Extract the [x, y] coordinate from the center of the cell holding the provided text.  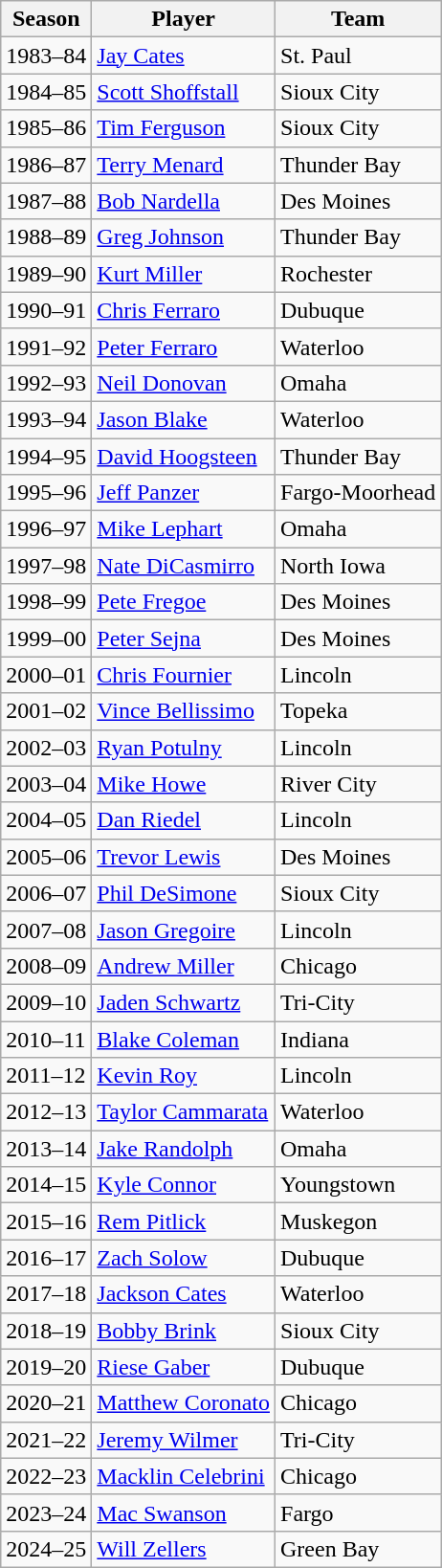
Kyle Connor [184, 1185]
1997–98 [46, 566]
Trevor Lewis [184, 857]
1993–94 [46, 419]
Andrew Miller [184, 966]
Taylor Cammarata [184, 1112]
Chris Fournier [184, 675]
2004–05 [46, 820]
Topeka [358, 711]
1990–91 [46, 310]
Peter Sejna [184, 638]
2016–17 [46, 1258]
2019–20 [46, 1367]
1984–85 [46, 92]
1996–97 [46, 529]
Chris Ferraro [184, 310]
2009–10 [46, 1002]
Muskegon [358, 1221]
Dan Riedel [184, 820]
1988–89 [46, 237]
Player [184, 19]
Fargo-Moorhead [358, 493]
Peter Ferraro [184, 347]
Will Zellers [184, 1549]
2006–07 [46, 893]
Rem Pitlick [184, 1221]
Macklin Celebrini [184, 1476]
Jeremy Wilmer [184, 1440]
2011–12 [46, 1076]
Kevin Roy [184, 1076]
Bob Nardella [184, 201]
St. Paul [358, 56]
Mike Lephart [184, 529]
2010–11 [46, 1039]
2003–04 [46, 784]
Jay Cates [184, 56]
Mac Swanson [184, 1512]
2001–02 [46, 711]
Rochester [358, 274]
Jason Blake [184, 419]
2021–22 [46, 1440]
Ryan Potulny [184, 748]
2024–25 [46, 1549]
2014–15 [46, 1185]
2008–09 [46, 966]
Neil Donovan [184, 383]
Phil DeSimone [184, 893]
1995–96 [46, 493]
1989–90 [46, 274]
2002–03 [46, 748]
2007–08 [46, 930]
2000–01 [46, 675]
Bobby Brink [184, 1331]
1998–99 [46, 602]
Pete Fregoe [184, 602]
2012–13 [46, 1112]
North Iowa [358, 566]
2017–18 [46, 1294]
Scott Shoffstall [184, 92]
Jackson Cates [184, 1294]
Greg Johnson [184, 237]
Jason Gregoire [184, 930]
1985–86 [46, 128]
Indiana [358, 1039]
Kurt Miller [184, 274]
Tim Ferguson [184, 128]
River City [358, 784]
2005–06 [46, 857]
Mike Howe [184, 784]
1994–95 [46, 457]
1987–88 [46, 201]
1999–00 [46, 638]
Season [46, 19]
2023–24 [46, 1512]
Jeff Panzer [184, 493]
Jake Randolph [184, 1149]
Youngstown [358, 1185]
2013–14 [46, 1149]
1991–92 [46, 347]
Team [358, 19]
Blake Coleman [184, 1039]
Matthew Coronato [184, 1403]
Vince Bellissimo [184, 711]
2018–19 [46, 1331]
Zach Solow [184, 1258]
Green Bay [358, 1549]
1983–84 [46, 56]
David Hoogsteen [184, 457]
1992–93 [46, 383]
2020–21 [46, 1403]
2015–16 [46, 1221]
1986–87 [46, 165]
Nate DiCasmirro [184, 566]
Riese Gaber [184, 1367]
Terry Menard [184, 165]
2022–23 [46, 1476]
Jaden Schwartz [184, 1002]
Fargo [358, 1512]
